Detect which cell encompasses the target text, then output its (x, y) center coordinate. 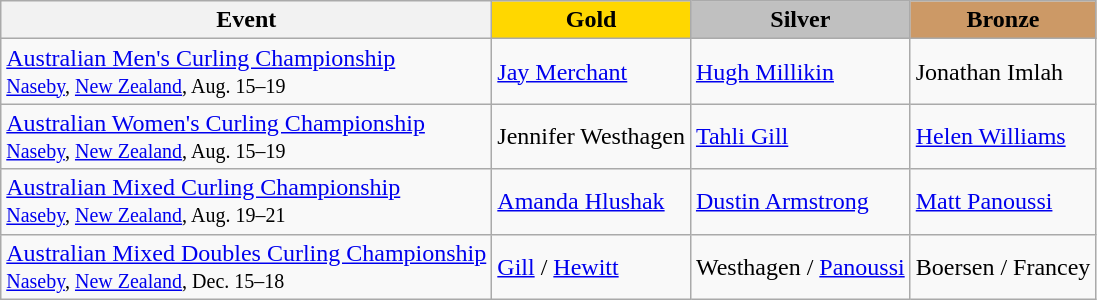
Helen Williams (1003, 136)
Silver (800, 20)
Tahli Gill (800, 136)
Australian Men's Curling Championship Naseby, New Zealand, Aug. 15–19 (246, 72)
Amanda Hlushak (592, 202)
Australian Mixed Curling Championship Naseby, New Zealand, Aug. 19–21 (246, 202)
Gill / Hewitt (592, 266)
Australian Mixed Doubles Curling Championship Naseby, New Zealand, Dec. 15–18 (246, 266)
Jay Merchant (592, 72)
Jennifer Westhagen (592, 136)
Westhagen / Panoussi (800, 266)
Matt Panoussi (1003, 202)
Boersen / Francey (1003, 266)
Bronze (1003, 20)
Jonathan Imlah (1003, 72)
Event (246, 20)
Gold (592, 20)
Dustin Armstrong (800, 202)
Australian Women's Curling Championship Naseby, New Zealand, Aug. 15–19 (246, 136)
Hugh Millikin (800, 72)
